Extract the [X, Y] coordinate from the center of the cell holding the provided text.  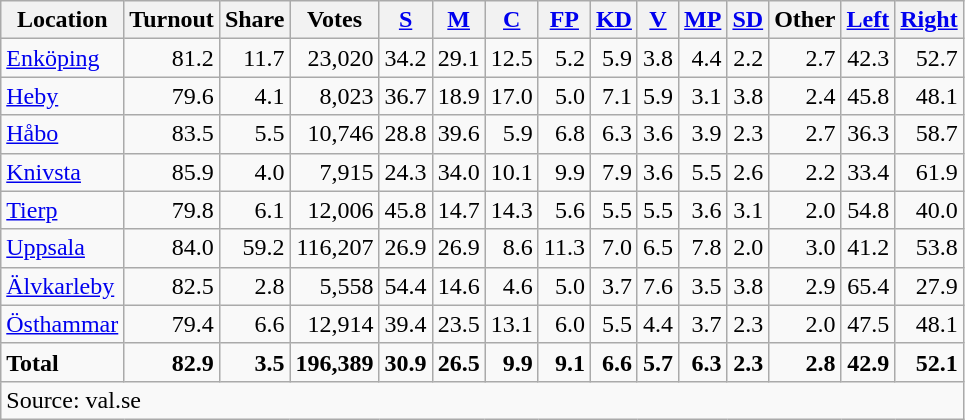
34.0 [458, 172]
116,207 [334, 248]
5.7 [658, 362]
Source: val.se [482, 400]
14.3 [512, 210]
Enköping [62, 58]
85.9 [172, 172]
7.6 [658, 286]
12,914 [334, 324]
34.2 [406, 58]
KD [614, 20]
6.8 [564, 134]
Knivsta [62, 172]
36.7 [406, 96]
52.7 [929, 58]
7.0 [614, 248]
10.1 [512, 172]
42.9 [868, 362]
7.9 [614, 172]
Share [254, 20]
14.7 [458, 210]
47.5 [868, 324]
SD [748, 20]
FP [564, 20]
59.2 [254, 248]
79.6 [172, 96]
Turnout [172, 20]
2.6 [748, 172]
61.9 [929, 172]
23.5 [458, 324]
82.5 [172, 286]
Left [868, 20]
7.8 [703, 248]
28.8 [406, 134]
54.4 [406, 286]
7,915 [334, 172]
6.5 [658, 248]
17.0 [512, 96]
53.8 [929, 248]
5,558 [334, 286]
24.3 [406, 172]
4.0 [254, 172]
196,389 [334, 362]
Östhammar [62, 324]
40.0 [929, 210]
79.8 [172, 210]
6.0 [564, 324]
2.9 [805, 286]
18.9 [458, 96]
23,020 [334, 58]
11.7 [254, 58]
M [458, 20]
54.8 [868, 210]
12.5 [512, 58]
3.0 [805, 248]
13.1 [512, 324]
36.3 [868, 134]
8.6 [512, 248]
Heby [62, 96]
33.4 [868, 172]
3.9 [703, 134]
58.7 [929, 134]
Tierp [62, 210]
Other [805, 20]
Total [62, 362]
29.1 [458, 58]
11.3 [564, 248]
S [406, 20]
Håbo [62, 134]
81.2 [172, 58]
27.9 [929, 286]
Votes [334, 20]
6.1 [254, 210]
9.1 [564, 362]
10,746 [334, 134]
V [658, 20]
12,006 [334, 210]
4.6 [512, 286]
83.5 [172, 134]
52.1 [929, 362]
C [512, 20]
42.3 [868, 58]
7.1 [614, 96]
4.1 [254, 96]
Location [62, 20]
84.0 [172, 248]
8,023 [334, 96]
5.2 [564, 58]
65.4 [868, 286]
Älvkarleby [62, 286]
39.6 [458, 134]
30.9 [406, 362]
79.4 [172, 324]
Uppsala [62, 248]
41.2 [868, 248]
26.5 [458, 362]
MP [703, 20]
5.6 [564, 210]
14.6 [458, 286]
39.4 [406, 324]
Right [929, 20]
82.9 [172, 362]
2.4 [805, 96]
